Extract the (X, Y) coordinate from the center of the cell holding the provided text.  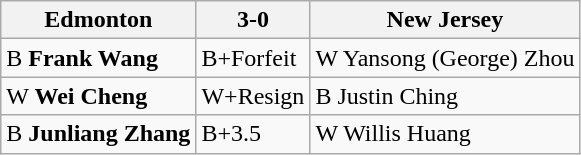
Edmonton (98, 20)
W Wei Cheng (98, 96)
W Willis Huang (445, 134)
B+3.5 (253, 134)
B Junliang Zhang (98, 134)
3-0 (253, 20)
B+Forfeit (253, 58)
B Justin Ching (445, 96)
B Frank Wang (98, 58)
W Yansong (George) Zhou (445, 58)
New Jersey (445, 20)
W+Resign (253, 96)
